Pinpoint the cell where the given text exists, returning its (x, y) midpoint coordinate. 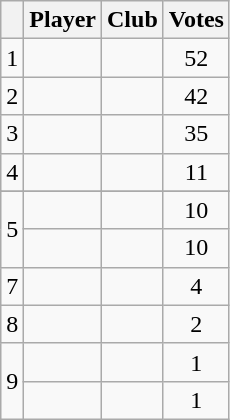
9 (12, 381)
7 (12, 286)
52 (196, 58)
5 (12, 229)
Club (133, 20)
35 (196, 134)
3 (12, 134)
8 (12, 324)
Votes (196, 20)
Player (63, 20)
11 (196, 172)
42 (196, 96)
